Find where the given text appears and provide that cell's center as [X, Y] coordinate. 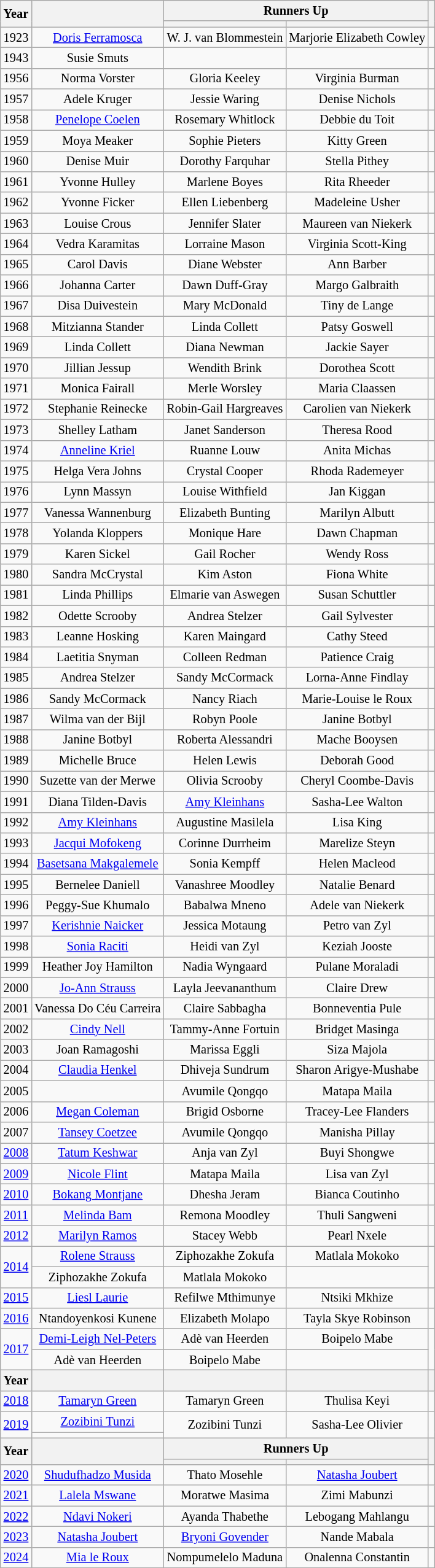
Pearl Nxele [357, 1236]
Thuli Sangweni [357, 1215]
Dhiveja Sundrum [225, 1070]
1964 [16, 244]
1973 [16, 430]
Patience Craig [357, 657]
Claire Sabbagha [225, 1009]
1962 [16, 203]
Tayla Skye Robinson [357, 1318]
Denise Muir [97, 161]
Stacey Webb [225, 1236]
Marlene Boyes [225, 182]
Peggy-Sue Khumalo [97, 905]
Monique Hare [225, 533]
1994 [16, 864]
2024 [16, 1558]
Shelley Latham [97, 430]
Kim Aston [225, 575]
Lalela Mswane [97, 1496]
1968 [16, 327]
1958 [16, 120]
2022 [16, 1516]
Monica Fairall [97, 389]
Diana Tilden-Davis [97, 802]
Vedra Karamitas [97, 244]
1982 [16, 616]
1992 [16, 823]
Jessica Motaung [225, 926]
1983 [16, 637]
1975 [16, 471]
Cheryl Coombe-Davis [357, 781]
Carol Davis [97, 265]
Gail Rocher [225, 554]
2000 [16, 988]
Carolien van Niekerk [357, 409]
Lynn Massyn [97, 492]
Petro van Zyl [357, 926]
Colleen Redman [225, 657]
Marjorie Elizabeth Cowley [357, 37]
1988 [16, 740]
1993 [16, 843]
Mitzianna Stander [97, 327]
1977 [16, 513]
2006 [16, 1112]
Dhesha Jeram [225, 1194]
Karen Sickel [97, 554]
Odette Scrooby [97, 616]
Suzette van der Merwe [97, 781]
1989 [16, 761]
Leanne Hosking [97, 637]
Vanashree Moodley [225, 885]
1960 [16, 161]
Anita Michas [357, 451]
Megan Coleman [97, 1112]
1967 [16, 306]
Gloria Keeley [225, 79]
Deborah Good [357, 761]
Doris Ferramosca [97, 37]
Ndavi Nokeri [97, 1516]
Nadia Wyngaard [225, 967]
Manisha Pillay [357, 1132]
Maureen van Niekerk [357, 223]
Jan Kiggan [357, 492]
Liesl Laurie [97, 1298]
Denise Nichols [357, 99]
Madeleine Usher [357, 203]
Patsy Goswell [357, 327]
2012 [16, 1236]
1984 [16, 657]
Refilwe Mthimunye [225, 1298]
2021 [16, 1496]
Tammy-Anne Fortuin [225, 1029]
W. J. van Blommestein [225, 37]
1981 [16, 595]
Janet Sanderson [225, 430]
Jackie Sayer [357, 347]
Lorraine Mason [225, 244]
Tiny de Lange [357, 306]
1987 [16, 719]
Remona Moodley [225, 1215]
Jacqui Mofokeng [97, 843]
Heather Joy Hamilton [97, 967]
Helga Vera Johns [97, 471]
2005 [16, 1091]
Thato Mosehle [225, 1475]
Wilma van der Bijl [97, 719]
1943 [16, 58]
Vanessa Do Céu Carreira [97, 1009]
2007 [16, 1132]
Moratwe Masima [225, 1496]
Claudia Henkel [97, 1070]
Jessie Waring [225, 99]
Bridget Masinga [357, 1029]
1959 [16, 141]
Anneline Kriel [97, 451]
Lebogang Mahlangu [357, 1516]
Rhoda Rademeyer [357, 471]
Norma Vorster [97, 79]
1957 [16, 99]
Olivia Scrooby [225, 781]
Laetitia Snyman [97, 657]
1991 [16, 802]
1995 [16, 885]
2008 [16, 1153]
Marissa Eggli [225, 1050]
Mache Booysen [357, 740]
Sasha-Lee Olivier [357, 1424]
Crystal Cooper [225, 471]
Bianca Coutinho [357, 1194]
Ntandoyenkosi Kunene [97, 1318]
Babalwa Mneno [225, 905]
1970 [16, 368]
Rosemary Whitlock [225, 120]
Dorothea Scott [357, 368]
2003 [16, 1050]
1996 [16, 905]
Siza Majola [357, 1050]
Ellen Liebenberg [225, 203]
Helen Macleod [357, 864]
1969 [16, 347]
Ayanda Thabethe [225, 1516]
Virginia Burman [357, 79]
Cindy Nell [97, 1029]
Wendy Ross [357, 554]
Bryoni Govender [225, 1537]
2015 [16, 1298]
Basetsana Makgalemele [97, 864]
1963 [16, 223]
Ntsiki Mkhize [357, 1298]
Gail Sylvester [357, 616]
Kerishnie Naicker [97, 926]
1966 [16, 285]
Natalie Benard [357, 885]
1979 [16, 554]
2018 [16, 1401]
Yvonne Ficker [97, 203]
Lorna-Anne Findlay [357, 678]
Lisa van Zyl [357, 1174]
Merle Worsley [225, 389]
Elmarie van Aswegen [225, 595]
Bokang Montjane [97, 1194]
1986 [16, 699]
Augustine Masilela [225, 823]
1997 [16, 926]
Bonneventia Pule [357, 1009]
Adele van Niekerk [357, 905]
Marelize Steyn [357, 843]
Heidi van Zyl [225, 947]
2011 [16, 1215]
Rita Rheeder [357, 182]
Rolene Strauss [97, 1256]
Elizabeth Bunting [225, 513]
Kitty Green [357, 141]
1961 [16, 182]
Shudufhadzo Musida [97, 1475]
1998 [16, 947]
Tatum Keshwar [97, 1153]
Adele Kruger [97, 99]
Jo-Ann Strauss [97, 988]
Louise Withfield [225, 492]
2009 [16, 1174]
Susan Schuttler [357, 595]
Stephanie Reinecke [97, 409]
1985 [16, 678]
1978 [16, 533]
Marilyn Ramos [97, 1236]
Virginia Scott-King [357, 244]
Ruanne Louw [225, 451]
Joan Ramagoshi [97, 1050]
Jillian Jessup [97, 368]
Robyn Poole [225, 719]
Linda Phillips [97, 595]
Sasha-Lee Walton [357, 802]
Pulane Moraladi [357, 967]
2017 [16, 1349]
Michelle Bruce [97, 761]
2019 [16, 1424]
Demi-Leigh Nel-Peters [97, 1339]
Moya Meaker [97, 141]
Karen Maingard [225, 637]
Diane Webster [225, 265]
Jennifer Slater [225, 223]
2010 [16, 1194]
Mia le Roux [97, 1558]
Zimi Mabunzi [357, 1496]
Dorothy Farquhar [225, 161]
Sandra McCrystal [97, 575]
Nompumelelo Maduna [225, 1558]
Claire Drew [357, 988]
Bernelee Daniell [97, 885]
1980 [16, 575]
Penelope Coelen [97, 120]
Wendith Brink [225, 368]
Debbie du Toit [357, 120]
Roberta Alessandri [225, 740]
Dawn Chapman [357, 533]
Tansey Coetzee [97, 1132]
2023 [16, 1537]
Corinne Durrheim [225, 843]
Melinda Bam [97, 1215]
Louise Crous [97, 223]
1974 [16, 451]
Ann Barber [357, 265]
Cathy Steed [357, 637]
Lisa King [357, 823]
Theresa Rood [357, 430]
1956 [16, 79]
Diana Newman [225, 347]
Brigid Osborne [225, 1112]
Maria Claassen [357, 389]
2002 [16, 1029]
Susie Smuts [97, 58]
Robin-Gail Hargreaves [225, 409]
Marie-Louise le Roux [357, 699]
1976 [16, 492]
Sophie Pieters [225, 141]
1990 [16, 781]
Nande Mabala [357, 1537]
Vanessa Wannenburg [97, 513]
Tracey-Lee Flanders [357, 1112]
Thulisa Keyi [357, 1401]
Johanna Carter [97, 285]
2014 [16, 1266]
Onalenna Constantin [357, 1558]
Margo Galbraith [357, 285]
Anja van Zyl [225, 1153]
Mary McDonald [225, 306]
Keziah Jooste [357, 947]
Disa Duivestein [97, 306]
1999 [16, 967]
Sonia Kempff [225, 864]
Fiona White [357, 575]
Sonia Raciti [97, 947]
1972 [16, 409]
Buyi Shongwe [357, 1153]
Helen Lewis [225, 761]
Nicole Flint [97, 1174]
Layla Jeevananthum [225, 988]
Dawn Duff-Gray [225, 285]
Yolanda Kloppers [97, 533]
1923 [16, 37]
Stella Pithey [357, 161]
2001 [16, 1009]
2020 [16, 1475]
Nancy Riach [225, 699]
1971 [16, 389]
2004 [16, 1070]
1965 [16, 265]
Sharon Arigye-Mushabe [357, 1070]
Marilyn Albutt [357, 513]
Yvonne Hulley [97, 182]
Elizabeth Molapo [225, 1318]
2016 [16, 1318]
